Detect which cell encompasses the target text, then output its (X, Y) center coordinate. 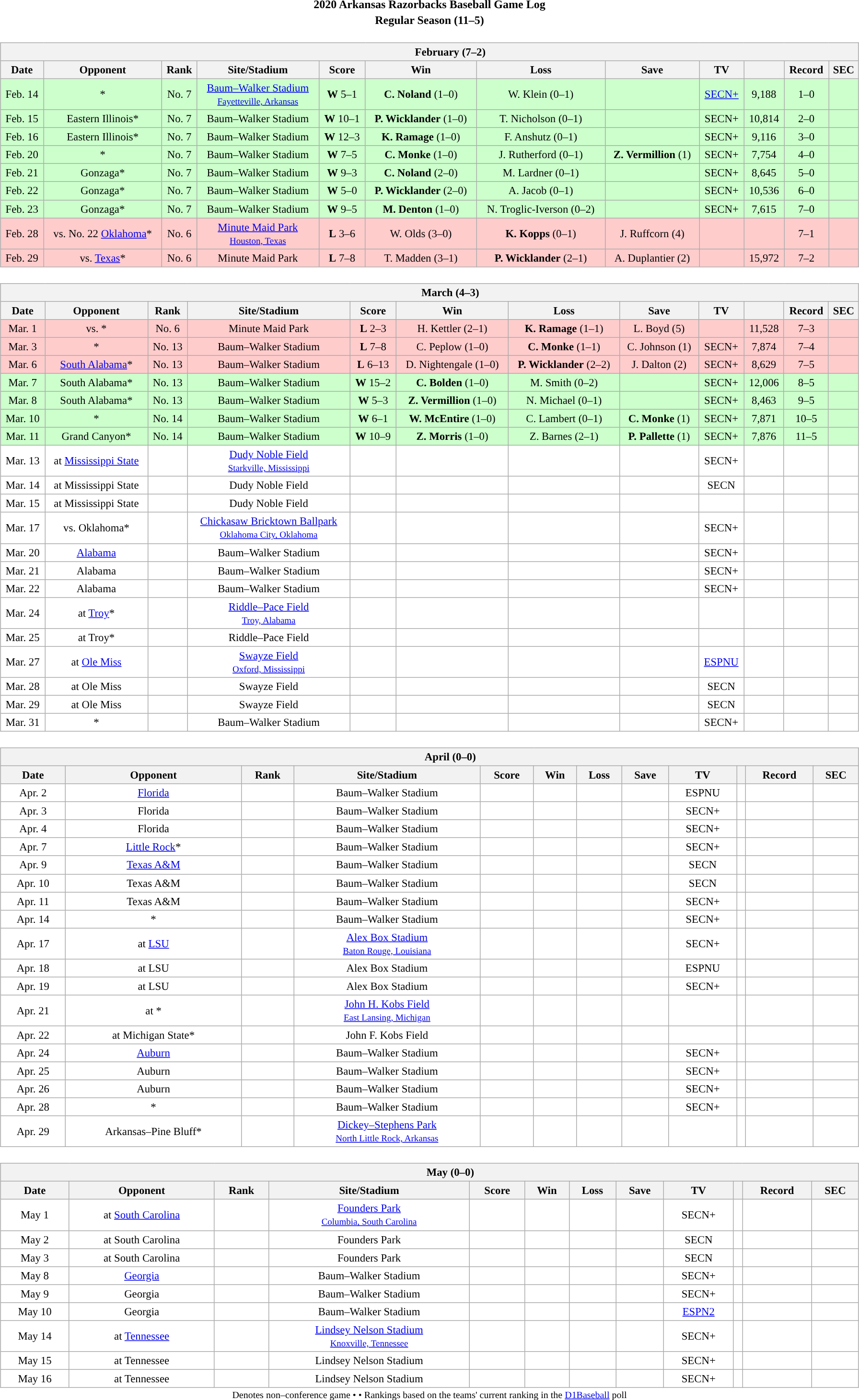
9,116 (764, 137)
Feb. 15 (22, 119)
Apr. 18 (33, 968)
W. McEntire (1–0) (453, 418)
vs. Oklahoma* (97, 528)
Apr. 19 (33, 986)
Little Rock* (153, 847)
Z. Morris (1–0) (453, 436)
11,528 (764, 328)
Apr. 10 (33, 883)
A. Jacob (0–1) (541, 191)
Riddle–Pace FieldTroy, Alabama (268, 613)
May 1 (35, 1215)
8,463 (764, 401)
Feb. 23 (22, 209)
T. Madden (3–1) (421, 258)
L 3–6 (342, 234)
C. Monke (1–0) (421, 155)
vs. No. 22 Oklahoma* (103, 234)
at Michigan State* (153, 1035)
10,536 (764, 191)
Apr. 3 (33, 811)
Apr. 25 (33, 1071)
J. Ruffcorn (4) (652, 234)
Apr. 4 (33, 829)
W 5–0 (342, 191)
May 9 (35, 1294)
Chickasaw Bricktown BallparkOklahoma City, Oklahoma (268, 528)
L. Boyd (5) (660, 328)
9,188 (764, 94)
May 3 (35, 1258)
Apr. 7 (33, 847)
Mar. 22 (23, 588)
Mar. 7 (23, 382)
Mar. 17 (23, 528)
C. Monke (1–1) (564, 346)
N. Troglic-Iverson (0–2) (541, 209)
5–0 (806, 173)
15,972 (764, 258)
Feb. 29 (22, 258)
7–5 (806, 365)
3–0 (806, 137)
Mar. 24 (23, 613)
vs. * (97, 328)
Apr. 9 (33, 865)
at * (153, 1011)
John H. Kobs FieldEast Lansing, Michigan (387, 1011)
7–4 (806, 346)
W 12–3 (342, 137)
W 6–1 (373, 418)
Feb. 21 (22, 173)
Mar. 13 (23, 461)
Lindsey Nelson StadiumKnoxville, Tennessee (369, 1336)
7,871 (764, 418)
M. Denton (1–0) (421, 209)
11–5 (806, 436)
L 6–13 (373, 365)
Founders ParkColumbia, South Carolina (369, 1215)
Riddle–Pace Field (268, 637)
M. Smith (0–2) (564, 382)
Mar. 14 (23, 485)
6–0 (806, 191)
W 5–3 (373, 401)
7–3 (806, 328)
May 10 (35, 1311)
10,814 (764, 119)
Dudy Noble FieldStarkville, Mississippi (268, 461)
Mar. 21 (23, 571)
7–0 (806, 209)
P. Wicklander (2–2) (564, 365)
9–5 (806, 401)
W 9–3 (342, 173)
May 14 (35, 1336)
K. Ramage (1–0) (421, 137)
Mar. 6 (23, 365)
W 10–9 (373, 436)
C. Peplow (1–0) (453, 346)
Z. Vermillion (1) (652, 155)
Feb. 20 (22, 155)
C. Lambert (0–1) (564, 418)
Apr. 17 (33, 944)
8,645 (764, 173)
Mar. 1 (23, 328)
2–0 (806, 119)
Mar. 28 (23, 687)
J. Rutherford (0–1) (541, 155)
vs. Texas* (103, 258)
7–2 (806, 258)
7,876 (764, 436)
Minute Maid ParkHouston, Texas (258, 234)
P. Wicklander (2–1) (541, 258)
Swayze FieldOxford, Mississippi (268, 662)
K. Kopps (0–1) (541, 234)
W. Olds (3–0) (421, 234)
W 10–1 (342, 119)
4–0 (806, 155)
W 5–1 (342, 94)
10–5 (806, 418)
A. Duplantier (2) (652, 258)
May (0–0) (429, 1172)
Apr. 22 (33, 1035)
Feb. 14 (22, 94)
Mar. 3 (23, 346)
F. Anshutz (0–1) (541, 137)
May 8 (35, 1275)
Z. Vermillion (1–0) (453, 401)
Grand Canyon* (97, 436)
W. Klein (0–1) (541, 94)
ESPN2 (699, 1311)
March (4–3) (429, 292)
Arkansas–Pine Bluff* (153, 1132)
Mar. 27 (23, 662)
C. Noland (2–0) (421, 173)
Mar. 10 (23, 418)
D. Nightengale (1–0) (453, 365)
Mar. 25 (23, 637)
P. Pallette (1) (660, 436)
Apr. 24 (33, 1053)
8,629 (764, 365)
Mar. 31 (23, 723)
C. Johnson (1) (660, 346)
Apr. 28 (33, 1107)
Feb. 22 (22, 191)
7,615 (764, 209)
1–0 (806, 94)
Dickey–Stephens ParkNorth Little Rock, Arkansas (387, 1132)
April (0–0) (429, 757)
8–5 (806, 382)
Apr. 29 (33, 1132)
J. Dalton (2) (660, 365)
Apr. 21 (33, 1011)
Z. Barnes (2–1) (564, 436)
Mar. 8 (23, 401)
Baum–Walker StadiumFayetteville, Arkansas (258, 94)
N. Michael (0–1) (564, 401)
February (7–2) (429, 52)
John F. Kobs Field (387, 1035)
Feb. 16 (22, 137)
Alex Box StadiumBaton Rouge, Louisiana (387, 944)
7,874 (764, 346)
Apr. 2 (33, 793)
C. Noland (1–0) (421, 94)
7–1 (806, 234)
C. Monke (1) (660, 418)
Apr. 14 (33, 919)
May 15 (35, 1361)
Mar. 15 (23, 504)
C. Bolden (1–0) (453, 382)
12,006 (764, 382)
Apr. 11 (33, 901)
K. Ramage (1–1) (564, 328)
W 9–5 (342, 209)
Mar. 29 (23, 704)
Mar. 20 (23, 552)
P. Wicklander (1–0) (421, 119)
Mar. 11 (23, 436)
Apr. 26 (33, 1089)
T. Nicholson (0–1) (541, 119)
H. Kettler (2–1) (453, 328)
W 7–5 (342, 155)
7,754 (764, 155)
Feb. 28 (22, 234)
M. Lardner (0–1) (541, 173)
L 2–3 (373, 328)
May 16 (35, 1378)
P. Wicklander (2–0) (421, 191)
May 2 (35, 1239)
W 15–2 (373, 382)
